Capture the cell that displays the provided text and extract its [x, y] central coordinate. 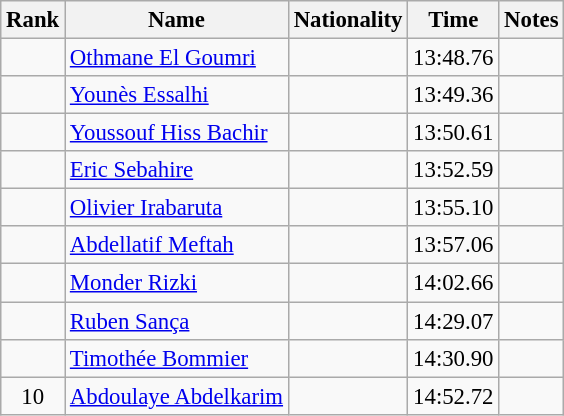
14:02.66 [454, 283]
Monder Rizki [177, 283]
Othmane El Goumri [177, 58]
Olivier Irabaruta [177, 208]
13:52.59 [454, 170]
14:52.72 [454, 396]
Eric Sebahire [177, 170]
13:50.61 [454, 133]
13:57.06 [454, 245]
Younès Essalhi [177, 95]
Abdellatif Meftah [177, 245]
13:49.36 [454, 95]
14:30.90 [454, 358]
Timothée Bommier [177, 358]
Youssouf Hiss Bachir [177, 133]
14:29.07 [454, 321]
Notes [532, 20]
10 [33, 396]
Name [177, 20]
Abdoulaye Abdelkarim [177, 396]
13:48.76 [454, 58]
Time [454, 20]
13:55.10 [454, 208]
Ruben Sança [177, 321]
Nationality [348, 20]
Rank [33, 20]
